Return the (x, y) coordinate for the center point of the cell that contains the specified text.  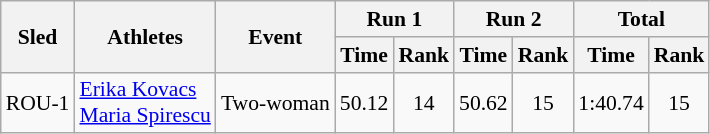
Event (276, 36)
Two-woman (276, 102)
ROU-1 (38, 102)
Sled (38, 36)
14 (424, 102)
Run 2 (514, 19)
1:40.74 (610, 102)
Run 1 (394, 19)
50.12 (364, 102)
50.62 (484, 102)
Athletes (144, 36)
Total (641, 19)
Erika KovacsMaria Spirescu (144, 102)
